Locate the cell with the specified text and output its (X, Y) center coordinate. 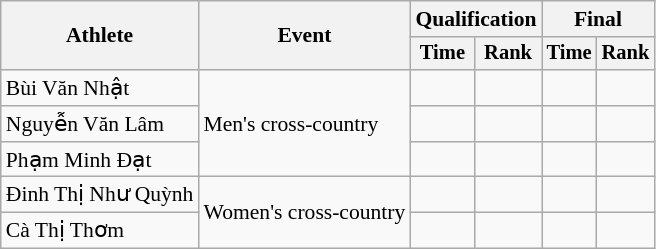
Qualification (476, 19)
Men's cross-country (304, 124)
Đinh Thị Như Quỳnh (100, 195)
Final (598, 19)
Nguyễn Văn Lâm (100, 124)
Cà Thị Thơm (100, 231)
Phạm Minh Đạt (100, 160)
Bùi Văn Nhật (100, 88)
Event (304, 36)
Athlete (100, 36)
Women's cross-country (304, 212)
